Determine the [X, Y] coordinate at the center of the cell enclosing the given text.  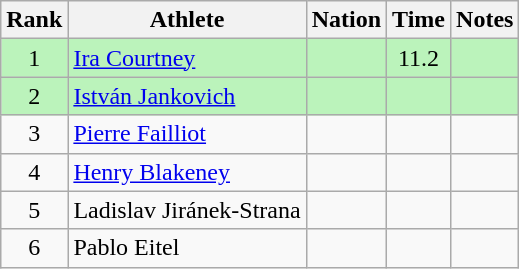
Pierre Failliot [187, 134]
1 [34, 58]
Notes [485, 20]
Nation [346, 20]
Time [419, 20]
Pablo Eitel [187, 248]
István Jankovich [187, 96]
5 [34, 210]
Athlete [187, 20]
4 [34, 172]
Rank [34, 20]
3 [34, 134]
Ira Courtney [187, 58]
11.2 [419, 58]
Ladislav Jiránek-Strana [187, 210]
Henry Blakeney [187, 172]
2 [34, 96]
6 [34, 248]
